Capture the cell that displays the provided text and extract its (X, Y) central coordinate. 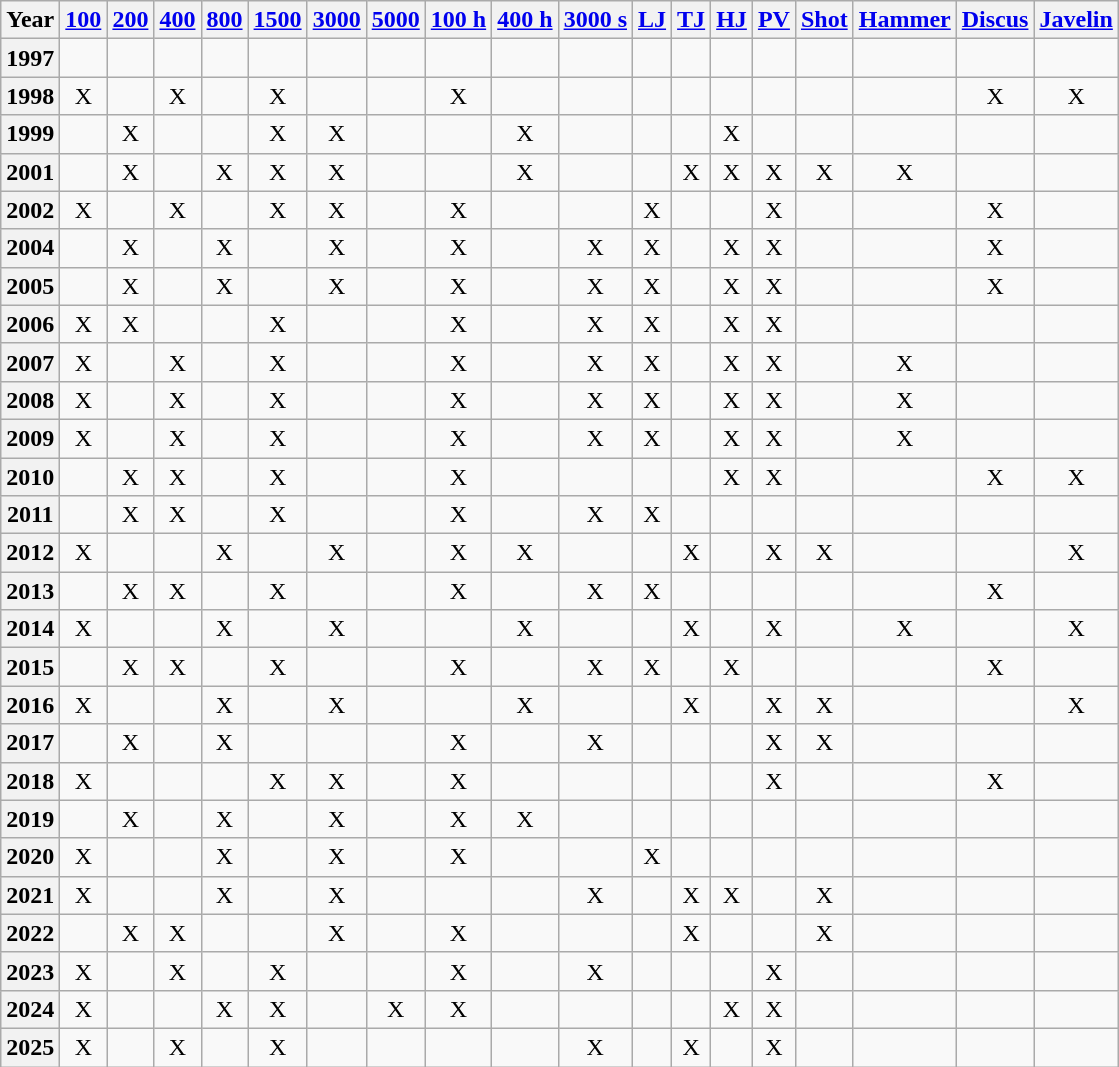
100 h (458, 20)
2005 (30, 286)
400 (178, 20)
2024 (30, 1009)
2017 (30, 743)
2023 (30, 971)
2025 (30, 1047)
Year (30, 20)
100 (84, 20)
2008 (30, 400)
2016 (30, 705)
2020 (30, 857)
2014 (30, 629)
2004 (30, 248)
Hammer (904, 20)
Discus (995, 20)
5000 (396, 20)
LJ (652, 20)
3000 s (595, 20)
1999 (30, 134)
2007 (30, 362)
3000 (336, 20)
200 (130, 20)
2022 (30, 933)
TJ (692, 20)
2012 (30, 553)
1997 (30, 58)
2006 (30, 324)
2019 (30, 819)
HJ (732, 20)
2021 (30, 895)
PV (774, 20)
Javelin (1076, 20)
2009 (30, 438)
2010 (30, 477)
2015 (30, 667)
2011 (30, 515)
Shot (824, 20)
800 (224, 20)
2013 (30, 591)
1500 (278, 20)
2002 (30, 210)
400 h (525, 20)
1998 (30, 96)
2001 (30, 172)
2018 (30, 781)
